Find where the given text appears and provide that cell's center as [X, Y] coordinate. 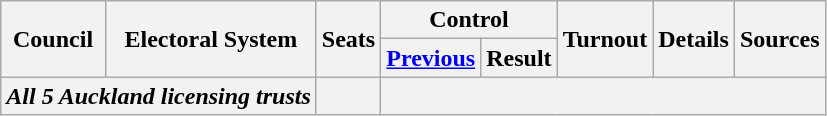
Sources [780, 39]
Previous [431, 58]
Control [469, 20]
Result [519, 58]
Turnout [605, 39]
Electoral System [210, 39]
Council [54, 39]
Details [694, 39]
All 5 Auckland licensing trusts [159, 96]
Seats [348, 39]
